Detect which cell encompasses the target text, then output its [x, y] center coordinate. 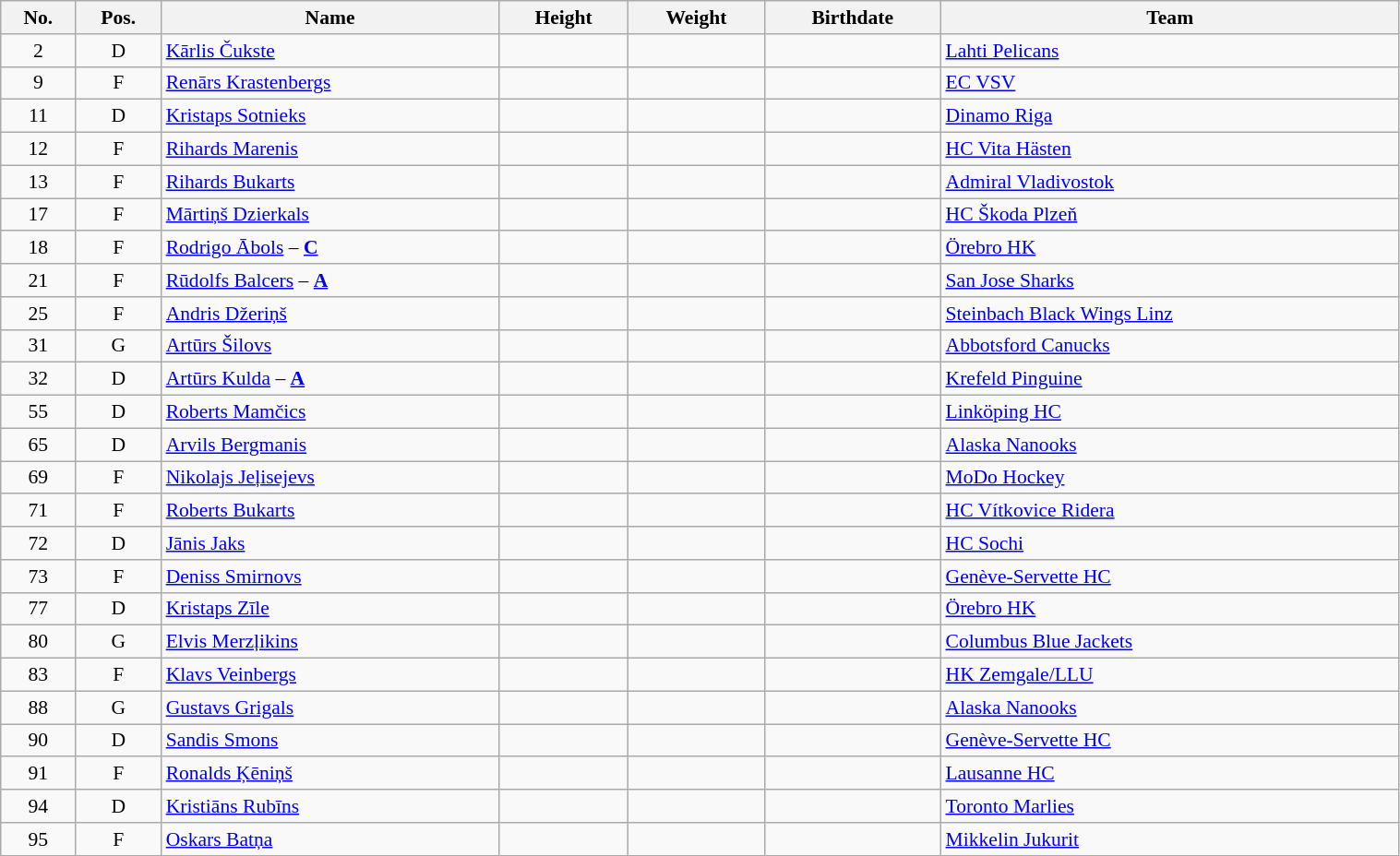
Rihards Marenis [330, 149]
13 [39, 182]
No. [39, 18]
HC Vítkovice Ridera [1170, 511]
72 [39, 543]
MoDo Hockey [1170, 478]
HK Zemgale/LLU [1170, 675]
Kārlis Čukste [330, 51]
83 [39, 675]
Lahti Pelicans [1170, 51]
Rūdolfs Balcers – A [330, 280]
77 [39, 609]
Lausanne HC [1170, 774]
80 [39, 642]
65 [39, 445]
90 [39, 741]
Linköping HC [1170, 412]
Krefeld Pinguine [1170, 379]
Renārs Krastenbergs [330, 83]
Kristaps Zīle [330, 609]
Kristiāns Rubīns [330, 806]
HC Vita Hästen [1170, 149]
12 [39, 149]
Rihards Bukarts [330, 182]
18 [39, 248]
Columbus Blue Jackets [1170, 642]
Toronto Marlies [1170, 806]
Deniss Smirnovs [330, 577]
Jānis Jaks [330, 543]
94 [39, 806]
Name [330, 18]
95 [39, 839]
Kristaps Sotnieks [330, 116]
Abbotsford Canucks [1170, 346]
San Jose Sharks [1170, 280]
Gustavs Grigals [330, 707]
Admiral Vladivostok [1170, 182]
25 [39, 314]
Pos. [118, 18]
91 [39, 774]
Mārtiņš Dzierkals [330, 215]
Team [1170, 18]
Weight [696, 18]
Roberts Bukarts [330, 511]
Klavs Veinbergs [330, 675]
HC Škoda Plzeň [1170, 215]
73 [39, 577]
Oskars Batņa [330, 839]
88 [39, 707]
Artūrs Šilovs [330, 346]
55 [39, 412]
EC VSV [1170, 83]
9 [39, 83]
Height [563, 18]
Birthdate [853, 18]
HC Sochi [1170, 543]
Mikkelin Jukurit [1170, 839]
31 [39, 346]
Elvis Merzļikins [330, 642]
2 [39, 51]
21 [39, 280]
Rodrigo Ābols – C [330, 248]
69 [39, 478]
Arvils Bergmanis [330, 445]
Roberts Mamčics [330, 412]
Steinbach Black Wings Linz [1170, 314]
17 [39, 215]
71 [39, 511]
11 [39, 116]
Ronalds Ķēniņš [330, 774]
Nikolajs Jeļisejevs [330, 478]
Sandis Smons [330, 741]
Artūrs Kulda – A [330, 379]
Andris Džeriņš [330, 314]
32 [39, 379]
Dinamo Riga [1170, 116]
